Scan for the cell matching the given text and deliver its [X, Y] coordinate at center. 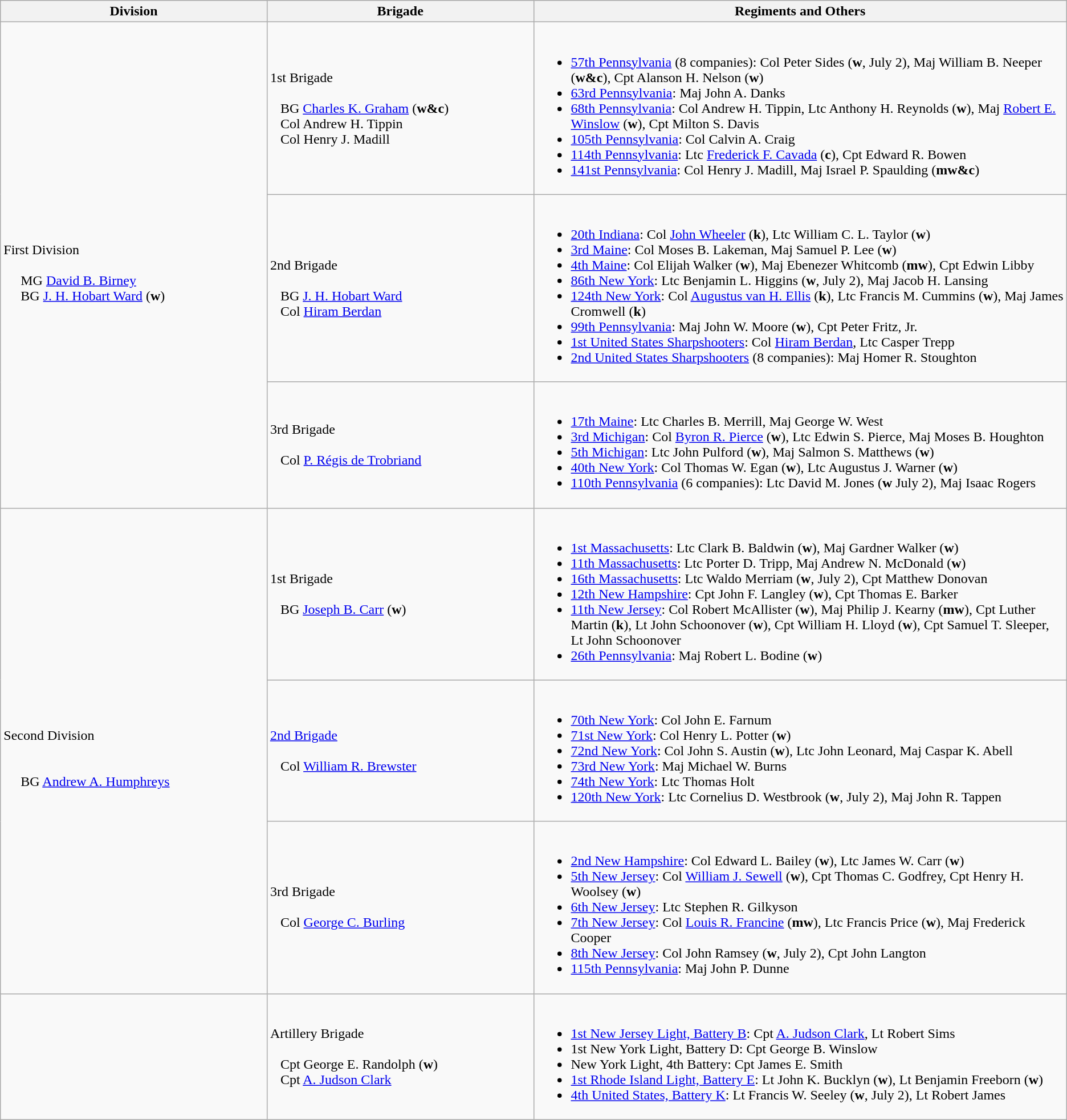
Regiments and Others [800, 11]
First Division MG David B. Birney BG J. H. Hobart Ward (w) [134, 265]
Artillery Brigade Cpt George E. Randolph (w) Cpt A. Judson Clark [400, 1057]
1st Brigade BG Charles K. Graham (w&c) Col Andrew H. Tippin Col Henry J. Madill [400, 108]
3rd Brigade Col P. Régis de Trobriand [400, 445]
Division [134, 11]
1st Brigade BG Joseph B. Carr (w) [400, 594]
Brigade [400, 11]
3rd Brigade Col George C. Burling [400, 907]
2nd Brigade BG J. H. Hobart Ward Col Hiram Berdan [400, 288]
2nd Brigade Col William R. Brewster [400, 751]
Second Division BG Andrew A. Humphreys [134, 751]
